Detect which cell encompasses the target text, then output its [x, y] center coordinate. 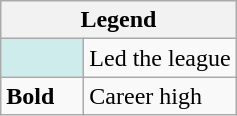
Legend [118, 20]
Career high [160, 96]
Led the league [160, 58]
Bold [42, 96]
